Extract the (x, y) coordinate from the center of the cell holding the provided text.  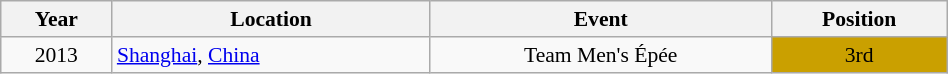
3rd (859, 55)
Shanghai, China (271, 55)
Year (56, 19)
2013 (56, 55)
Position (859, 19)
Team Men's Épée (600, 55)
Event (600, 19)
Location (271, 19)
